Output the [X, Y] coordinate of the center of the cell containing the given text.  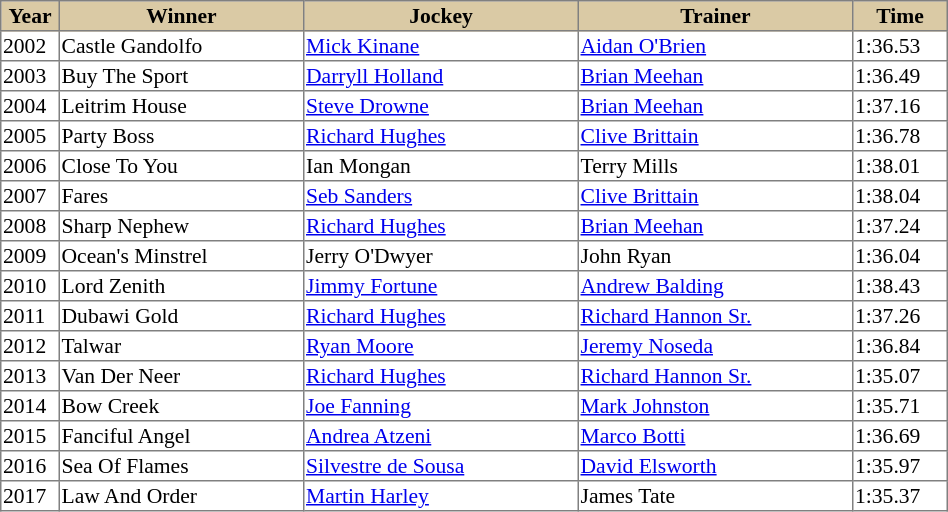
Silvestre de Sousa [441, 466]
Winner [181, 16]
Fanciful Angel [181, 436]
2017 [30, 496]
1:36.04 [900, 256]
2005 [30, 136]
Joe Fanning [441, 406]
2014 [30, 406]
2015 [30, 436]
Trainer [715, 16]
Leitrim House [181, 106]
1:37.16 [900, 106]
James Tate [715, 496]
2011 [30, 316]
Year [30, 16]
Sharp Nephew [181, 226]
Seb Sanders [441, 196]
Andrea Atzeni [441, 436]
2007 [30, 196]
Ryan Moore [441, 346]
1:38.43 [900, 286]
2008 [30, 226]
Law And Order [181, 496]
1:38.01 [900, 166]
2009 [30, 256]
1:36.78 [900, 136]
1:37.24 [900, 226]
1:36.53 [900, 46]
Darryll Holland [441, 76]
2010 [30, 286]
Van Der Neer [181, 376]
Buy The Sport [181, 76]
Jimmy Fortune [441, 286]
2016 [30, 466]
Lord Zenith [181, 286]
Castle Gandolfo [181, 46]
1:38.04 [900, 196]
2003 [30, 76]
Close To You [181, 166]
Mark Johnston [715, 406]
Mick Kinane [441, 46]
Dubawi Gold [181, 316]
Ocean's Minstrel [181, 256]
1:35.07 [900, 376]
David Elsworth [715, 466]
Marco Botti [715, 436]
1:36.69 [900, 436]
Bow Creek [181, 406]
Jerry O'Dwyer [441, 256]
1:36.49 [900, 76]
2006 [30, 166]
Jockey [441, 16]
1:35.37 [900, 496]
Fares [181, 196]
1:35.71 [900, 406]
Ian Mongan [441, 166]
2002 [30, 46]
Talwar [181, 346]
Time [900, 16]
Sea Of Flames [181, 466]
Jeremy Noseda [715, 346]
Steve Drowne [441, 106]
Terry Mills [715, 166]
Martin Harley [441, 496]
Andrew Balding [715, 286]
1:35.97 [900, 466]
1:36.84 [900, 346]
2012 [30, 346]
1:37.26 [900, 316]
Party Boss [181, 136]
John Ryan [715, 256]
2004 [30, 106]
2013 [30, 376]
Aidan O'Brien [715, 46]
